Find where the given text appears and provide that cell's center as [X, Y] coordinate. 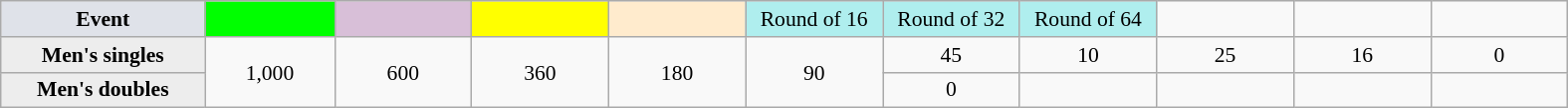
Men's singles [104, 55]
10 [1088, 55]
Men's doubles [104, 90]
180 [677, 72]
16 [1362, 55]
Round of 64 [1088, 19]
25 [1226, 55]
360 [541, 72]
600 [403, 72]
90 [814, 72]
45 [951, 55]
Round of 32 [951, 19]
Event [104, 19]
Round of 16 [814, 19]
1,000 [270, 72]
